Scan for the cell matching the given text and deliver its [X, Y] coordinate at center. 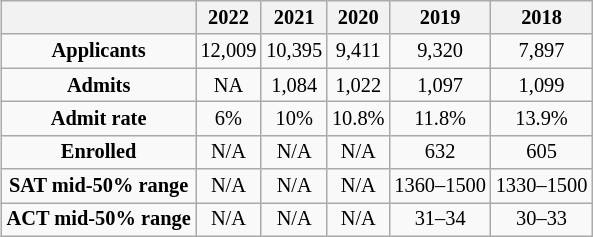
632 [440, 152]
13.9% [542, 119]
2021 [294, 18]
1,084 [294, 85]
Admits [99, 85]
NA [229, 85]
Admit rate [99, 119]
2018 [542, 18]
6% [229, 119]
7,897 [542, 51]
9,320 [440, 51]
10% [294, 119]
1360–1500 [440, 186]
31–34 [440, 220]
1,022 [358, 85]
SAT mid-50% range [99, 186]
605 [542, 152]
2019 [440, 18]
1,097 [440, 85]
12,009 [229, 51]
11.8% [440, 119]
2022 [229, 18]
10.8% [358, 119]
9,411 [358, 51]
1330–1500 [542, 186]
Applicants [99, 51]
10,395 [294, 51]
ACT mid-50% range [99, 220]
30–33 [542, 220]
1,099 [542, 85]
2020 [358, 18]
Enrolled [99, 152]
